Return the (X, Y) coordinate for the center point of the cell that contains the specified text.  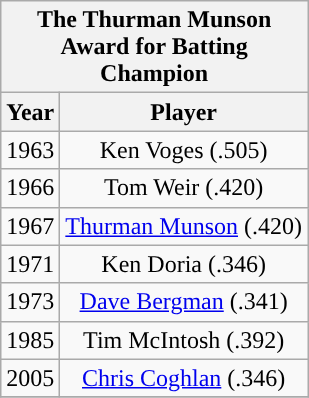
Tim McIntosh (.392) (184, 340)
Dave Bergman (.341) (184, 302)
Thurman Munson (.420) (184, 226)
1985 (30, 340)
1971 (30, 264)
Tom Weir (.420) (184, 188)
Player (184, 112)
Chris Coghlan (.346) (184, 378)
Ken Voges (.505) (184, 150)
1966 (30, 188)
1967 (30, 226)
1973 (30, 302)
The Thurman Munson Award for Batting Champion (154, 47)
Ken Doria (.346) (184, 264)
1963 (30, 150)
2005 (30, 378)
Year (30, 112)
